Output the [x, y] coordinate of the center of the cell containing the given text.  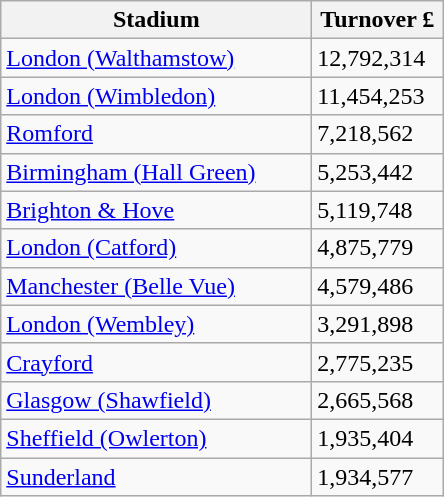
Sheffield (Owlerton) [156, 438]
1,935,404 [378, 438]
London (Wembley) [156, 324]
Sunderland [156, 477]
Brighton & Hove [156, 210]
12,792,314 [378, 58]
Stadium [156, 20]
1,934,577 [378, 477]
4,875,779 [378, 248]
London (Wimbledon) [156, 96]
3,291,898 [378, 324]
Glasgow (Shawfield) [156, 400]
4,579,486 [378, 286]
5,119,748 [378, 210]
2,775,235 [378, 362]
2,665,568 [378, 400]
Crayford [156, 362]
London (Walthamstow) [156, 58]
London (Catford) [156, 248]
Manchester (Belle Vue) [156, 286]
7,218,562 [378, 134]
5,253,442 [378, 172]
Turnover £ [378, 20]
11,454,253 [378, 96]
Romford [156, 134]
Birmingham (Hall Green) [156, 172]
